Identify which cell holds the provided text, then report its (x, y) central coordinate. 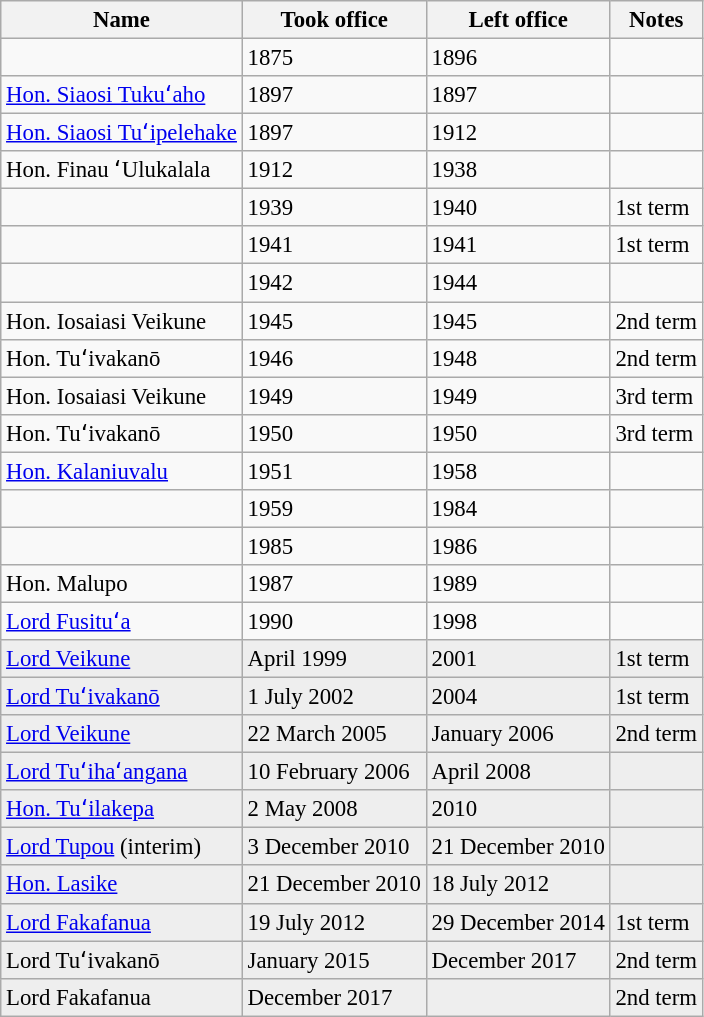
10 February 2006 (334, 772)
1942 (334, 283)
Left office (518, 20)
1984 (518, 509)
2010 (518, 809)
19 July 2012 (334, 922)
1938 (518, 170)
Hon. Finau ʻUlukalala (122, 170)
Hon. Lasike (122, 885)
Hon. Kalaniuvalu (122, 471)
January 2015 (334, 960)
1985 (334, 546)
2004 (518, 697)
1944 (518, 283)
Notes (656, 20)
1 July 2002 (334, 697)
April 1999 (334, 659)
1987 (334, 584)
1951 (334, 471)
18 July 2012 (518, 885)
Took office (334, 20)
1939 (334, 208)
Lord Fusituʻa (122, 621)
1959 (334, 509)
Lord Tupou (interim) (122, 847)
1998 (518, 621)
22 March 2005 (334, 734)
1989 (518, 584)
1896 (518, 58)
Hon. Malupo (122, 584)
3 December 2010 (334, 847)
Hon. Siaosi Tukuʻaho (122, 95)
29 December 2014 (518, 922)
1875 (334, 58)
2 May 2008 (334, 809)
1958 (518, 471)
Lord Tuʻihaʻangana (122, 772)
April 2008 (518, 772)
Hon. Siaosi Tuʻipelehake (122, 133)
1986 (518, 546)
1940 (518, 208)
Hon. Tuʻilakepa (122, 809)
1948 (518, 358)
1946 (334, 358)
Name (122, 20)
January 2006 (518, 734)
2001 (518, 659)
1990 (334, 621)
